Identify which cell holds the provided text, then report its [x, y] central coordinate. 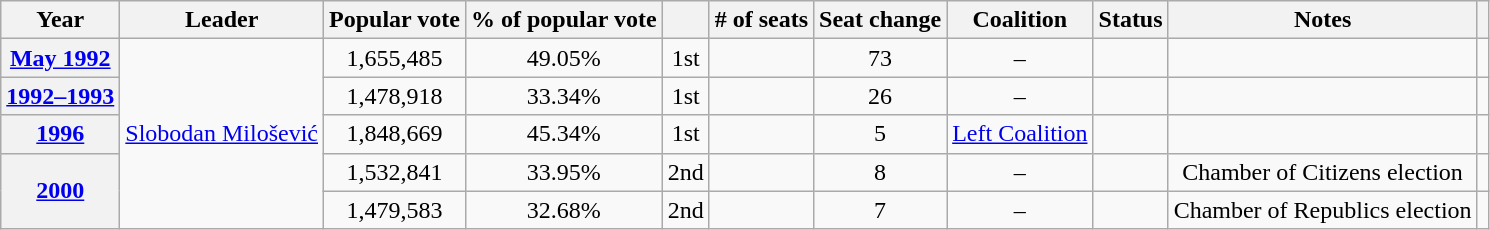
49.05% [564, 58]
Chamber of Republics election [1322, 210]
1,655,485 [395, 58]
1,532,841 [395, 172]
1,479,583 [395, 210]
1,478,918 [395, 96]
2000 [60, 191]
33.34% [564, 96]
1992–1993 [60, 96]
33.95% [564, 172]
45.34% [564, 134]
5 [880, 134]
73 [880, 58]
Coalition [1020, 20]
1,848,669 [395, 134]
Left Coalition [1020, 134]
May 1992 [60, 58]
26 [880, 96]
Status [1130, 20]
Slobodan Milošević [222, 134]
Leader [222, 20]
1996 [60, 134]
Year [60, 20]
Seat change [880, 20]
Notes [1322, 20]
7 [880, 210]
Popular vote [395, 20]
8 [880, 172]
% of popular vote [564, 20]
# of seats [761, 20]
32.68% [564, 210]
Chamber of Citizens election [1322, 172]
